Determine the [x, y] coordinate at the center of the cell enclosing the given text.  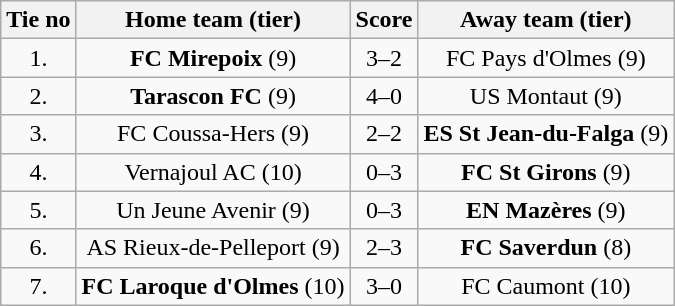
EN Mazères (9) [546, 210]
Un Jeune Avenir (9) [213, 210]
2–3 [384, 248]
FC Saverdun (8) [546, 248]
Vernajoul AC (10) [213, 172]
Tarascon FC (9) [213, 96]
FC Pays d'Olmes (9) [546, 58]
Away team (tier) [546, 20]
FC Coussa-Hers (9) [213, 134]
4. [38, 172]
2–2 [384, 134]
3. [38, 134]
Score [384, 20]
FC Laroque d'Olmes (10) [213, 286]
7. [38, 286]
US Montaut (9) [546, 96]
Home team (tier) [213, 20]
5. [38, 210]
ES St Jean-du-Falga (9) [546, 134]
6. [38, 248]
AS Rieux-de-Pelleport (9) [213, 248]
FC Mirepoix (9) [213, 58]
FC Caumont (10) [546, 286]
FC St Girons (9) [546, 172]
Tie no [38, 20]
1. [38, 58]
3–2 [384, 58]
3–0 [384, 286]
2. [38, 96]
4–0 [384, 96]
